Provide the [X, Y] coordinate of the cell's center where the given text is located.  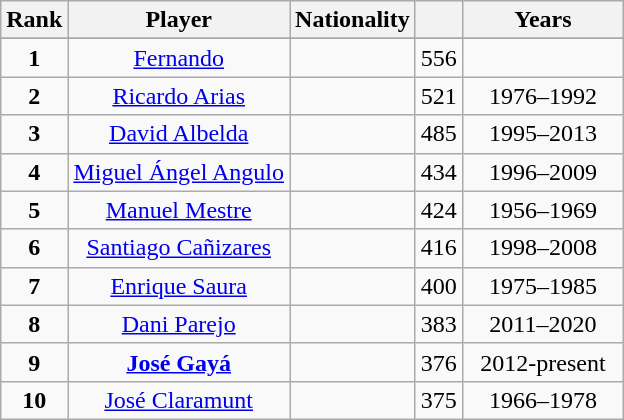
1976–1992 [542, 96]
375 [438, 400]
521 [438, 96]
485 [438, 134]
1998–2008 [542, 248]
8 [34, 324]
6 [34, 248]
Rank [34, 20]
556 [438, 58]
Santiago Cañizares [179, 248]
1966–1978 [542, 400]
2 [34, 96]
10 [34, 400]
Fernando [179, 58]
5 [34, 210]
1995–2013 [542, 134]
Nationality [353, 20]
1975–1985 [542, 286]
1956–1969 [542, 210]
Ricardo Arias [179, 96]
424 [438, 210]
2011–2020 [542, 324]
7 [34, 286]
Player [179, 20]
3 [34, 134]
416 [438, 248]
2012-present [542, 362]
400 [438, 286]
José Claramunt [179, 400]
1996–2009 [542, 172]
Miguel Ángel Angulo [179, 172]
Enrique Saura [179, 286]
David Albelda [179, 134]
4 [34, 172]
383 [438, 324]
434 [438, 172]
1 [34, 58]
Manuel Mestre [179, 210]
9 [34, 362]
376 [438, 362]
Years [542, 20]
José Gayá [179, 362]
Dani Parejo [179, 324]
